Scan for the cell matching the given text and deliver its [x, y] coordinate at center. 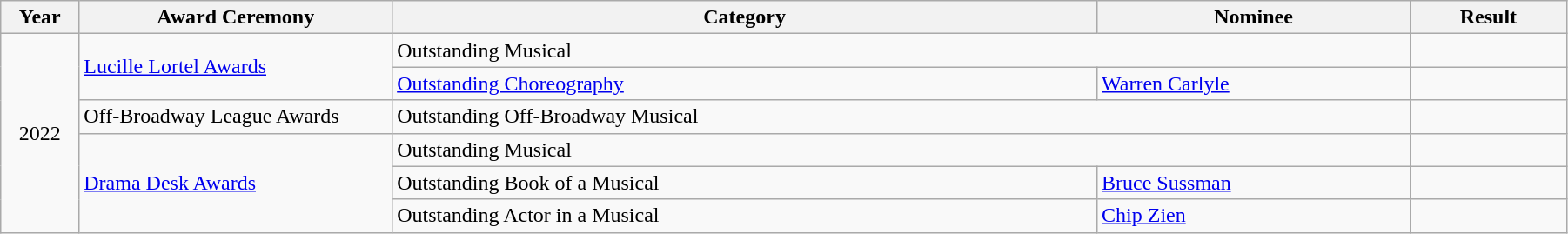
2022 [40, 133]
Nominee [1254, 17]
Outstanding Choreography [745, 84]
Category [745, 17]
Lucille Lortel Awards [236, 67]
Outstanding Actor in a Musical [745, 216]
Outstanding Off-Broadway Musical [901, 117]
Drama Desk Awards [236, 183]
Warren Carlyle [1254, 84]
Outstanding Book of a Musical [745, 183]
Result [1488, 17]
Off-Broadway League Awards [236, 117]
Year [40, 17]
Bruce Sussman [1254, 183]
Chip Zien [1254, 216]
Award Ceremony [236, 17]
